Return [x, y] of the center of cell containing provided text 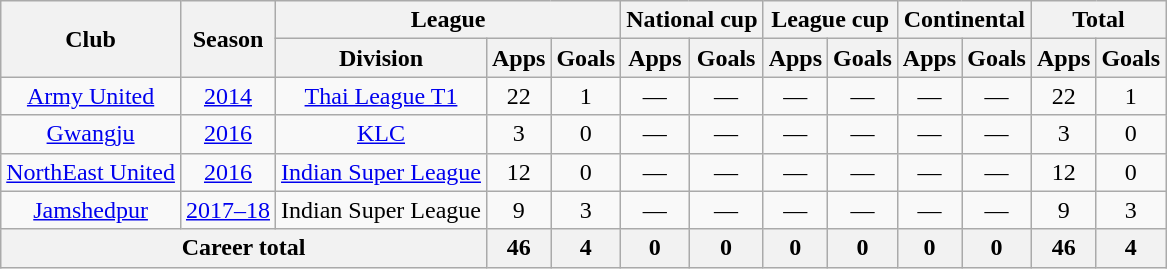
KLC [382, 134]
National cup [692, 20]
Career total [244, 248]
Total [1098, 20]
League cup [830, 20]
Thai League T1 [382, 96]
Jamshedpur [91, 210]
League [448, 20]
Continental [964, 20]
Gwangju [91, 134]
Season [228, 39]
2017–18 [228, 210]
2014 [228, 96]
Club [91, 39]
NorthEast United [91, 172]
Army United [91, 96]
Division [382, 58]
